Identify which cell holds the provided text, then report its [x, y] central coordinate. 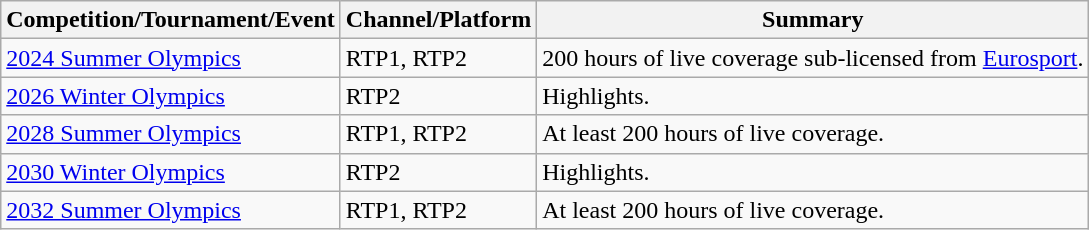
2026 Winter Olympics [171, 96]
2032 Summer Olympics [171, 210]
Summary [813, 20]
Channel/Platform [438, 20]
200 hours of live coverage sub-licensed from Eurosport. [813, 58]
2028 Summer Olympics [171, 134]
Competition/Tournament/Event [171, 20]
2024 Summer Olympics [171, 58]
2030 Winter Olympics [171, 172]
